Return [x, y] of the center of cell containing provided text 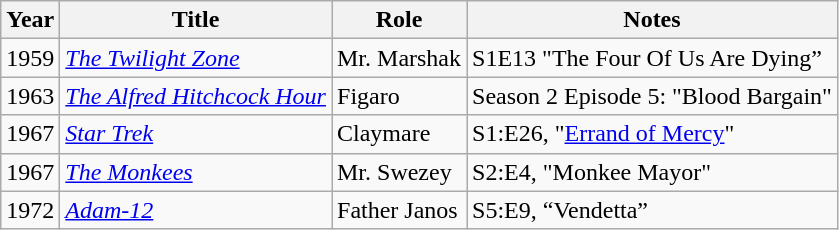
Claymare [400, 134]
The Alfred Hitchcock Hour [196, 96]
Title [196, 20]
Adam-12 [196, 210]
S1E13 "The Four Of Us Are Dying” [652, 58]
Year [30, 20]
S5:E9, “Vendetta” [652, 210]
Father Janos [400, 210]
Mr. Marshak [400, 58]
Role [400, 20]
1959 [30, 58]
Notes [652, 20]
S1:E26, "Errand of Mercy" [652, 134]
Season 2 Episode 5: "Blood Bargain" [652, 96]
The Monkees [196, 172]
Mr. Swezey [400, 172]
1963 [30, 96]
1972 [30, 210]
Figaro [400, 96]
Star Trek [196, 134]
S2:E4, "Monkee Mayor" [652, 172]
The Twilight Zone [196, 58]
